Provide the (X, Y) coordinate of the cell's center where the given text is located.  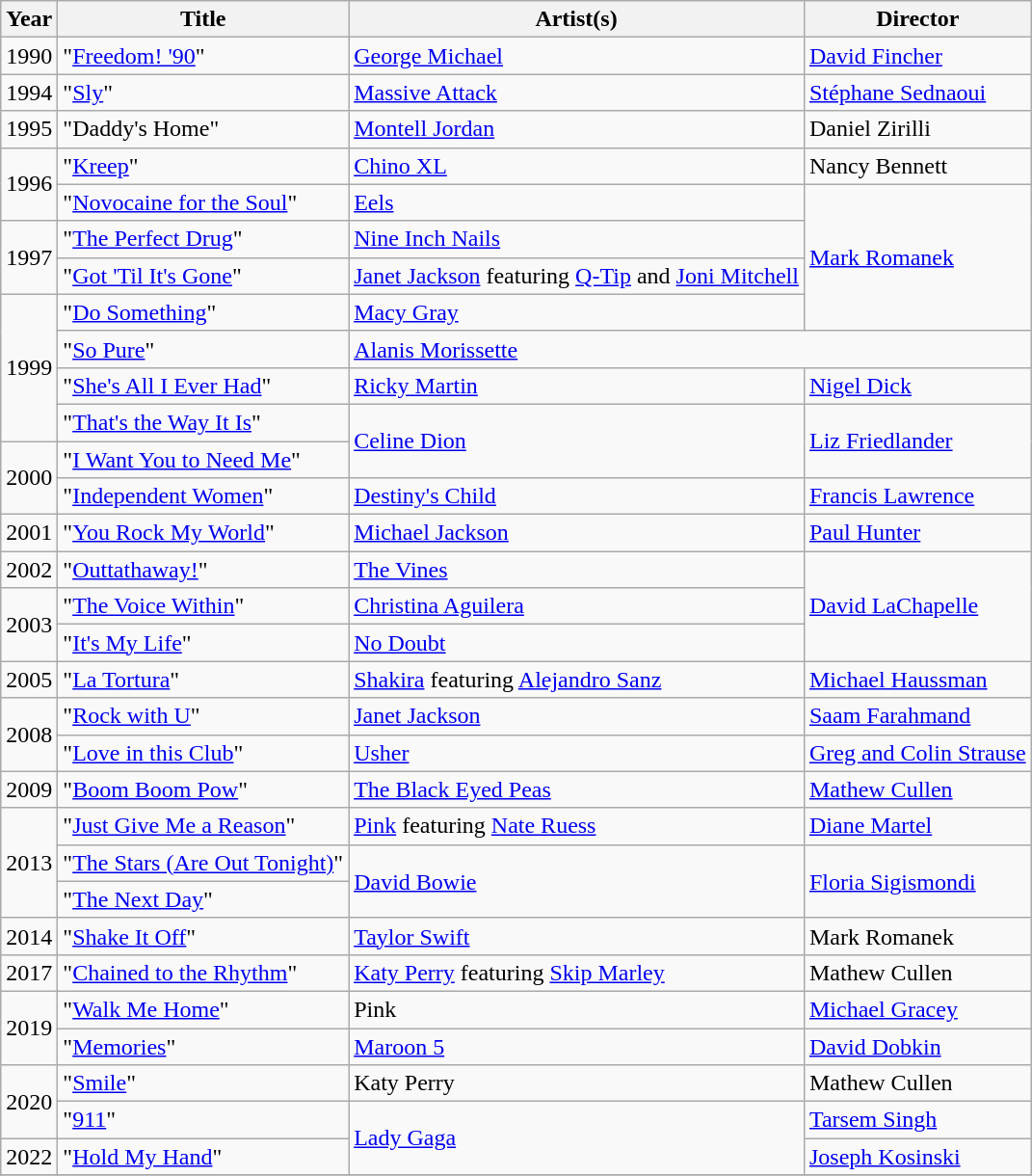
Michael Haussman (917, 680)
"Smile" (203, 1083)
Greg and Colin Strause (917, 753)
"The Next Day" (203, 899)
Celine Dion (576, 441)
Usher (576, 753)
David Fincher (917, 56)
Chino XL (576, 166)
Eels (576, 202)
Stéphane Sednaoui (917, 93)
"I Want You to Need Me" (203, 460)
Floria Sigismondi (917, 881)
1995 (29, 129)
1994 (29, 93)
"The Voice Within" (203, 606)
The Black Eyed Peas (576, 789)
Christina Aguilera (576, 606)
Destiny's Child (576, 496)
Diane Martel (917, 826)
Lady Gaga (576, 1138)
"Got 'Til It's Gone" (203, 276)
Liz Friedlander (917, 441)
David Dobkin (917, 1046)
"Daddy's Home" (203, 129)
Shakira featuring Alejandro Sanz (576, 680)
Paul Hunter (917, 533)
"So Pure" (203, 349)
"Do Something" (203, 312)
2013 (29, 863)
1996 (29, 184)
Francis Lawrence (917, 496)
Michael Jackson (576, 533)
1990 (29, 56)
2009 (29, 789)
2002 (29, 570)
David Bowie (576, 881)
2019 (29, 1028)
Title (203, 19)
Joseph Kosinski (917, 1157)
Artist(s) (576, 19)
2000 (29, 478)
"It's My Life" (203, 643)
2017 (29, 973)
2008 (29, 735)
Montell Jordan (576, 129)
"Independent Women" (203, 496)
"Hold My Hand" (203, 1157)
2005 (29, 680)
Director (917, 19)
2020 (29, 1102)
"Novocaine for the Soul" (203, 202)
2014 (29, 936)
Pink featuring Nate Ruess (576, 826)
"The Stars (Are Out Tonight)" (203, 863)
2022 (29, 1157)
Daniel Zirilli (917, 129)
Pink (576, 1009)
Tarsem Singh (917, 1120)
Nigel Dick (917, 386)
"She's All I Ever Had" (203, 386)
"Chained to the Rhythm" (203, 973)
Alanis Morissette (690, 349)
"Kreep" (203, 166)
"Boom Boom Pow" (203, 789)
"Just Give Me a Reason" (203, 826)
1997 (29, 257)
"Freedom! '90" (203, 56)
"911" (203, 1120)
Taylor Swift (576, 936)
Maroon 5 (576, 1046)
Nancy Bennett (917, 166)
"The Perfect Drug" (203, 239)
"Shake It Off" (203, 936)
Saam Farahmand (917, 716)
George Michael (576, 56)
"Walk Me Home" (203, 1009)
No Doubt (576, 643)
"That's the Way It Is" (203, 422)
Katy Perry featuring Skip Marley (576, 973)
"Love in this Club" (203, 753)
Janet Jackson (576, 716)
"Rock with U" (203, 716)
Michael Gracey (917, 1009)
Macy Gray (576, 312)
Ricky Martin (576, 386)
Nine Inch Nails (576, 239)
2001 (29, 533)
2003 (29, 625)
"La Tortura" (203, 680)
"Sly" (203, 93)
"Memories" (203, 1046)
1999 (29, 367)
"Outtathaway!" (203, 570)
Katy Perry (576, 1083)
Janet Jackson featuring Q-Tip and Joni Mitchell (576, 276)
Year (29, 19)
Massive Attack (576, 93)
The Vines (576, 570)
David LaChapelle (917, 606)
"You Rock My World" (203, 533)
